Output the (x, y) coordinate of the center of the cell containing the given text.  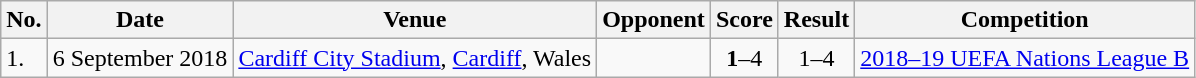
Competition (1025, 20)
2018–19 UEFA Nations League B (1025, 58)
Date (140, 20)
Score (744, 20)
Venue (415, 20)
Opponent (654, 20)
1. (24, 58)
Result (816, 20)
Cardiff City Stadium, Cardiff, Wales (415, 58)
No. (24, 20)
6 September 2018 (140, 58)
